Provide the [x, y] coordinate of the cell's center where the given text is located.  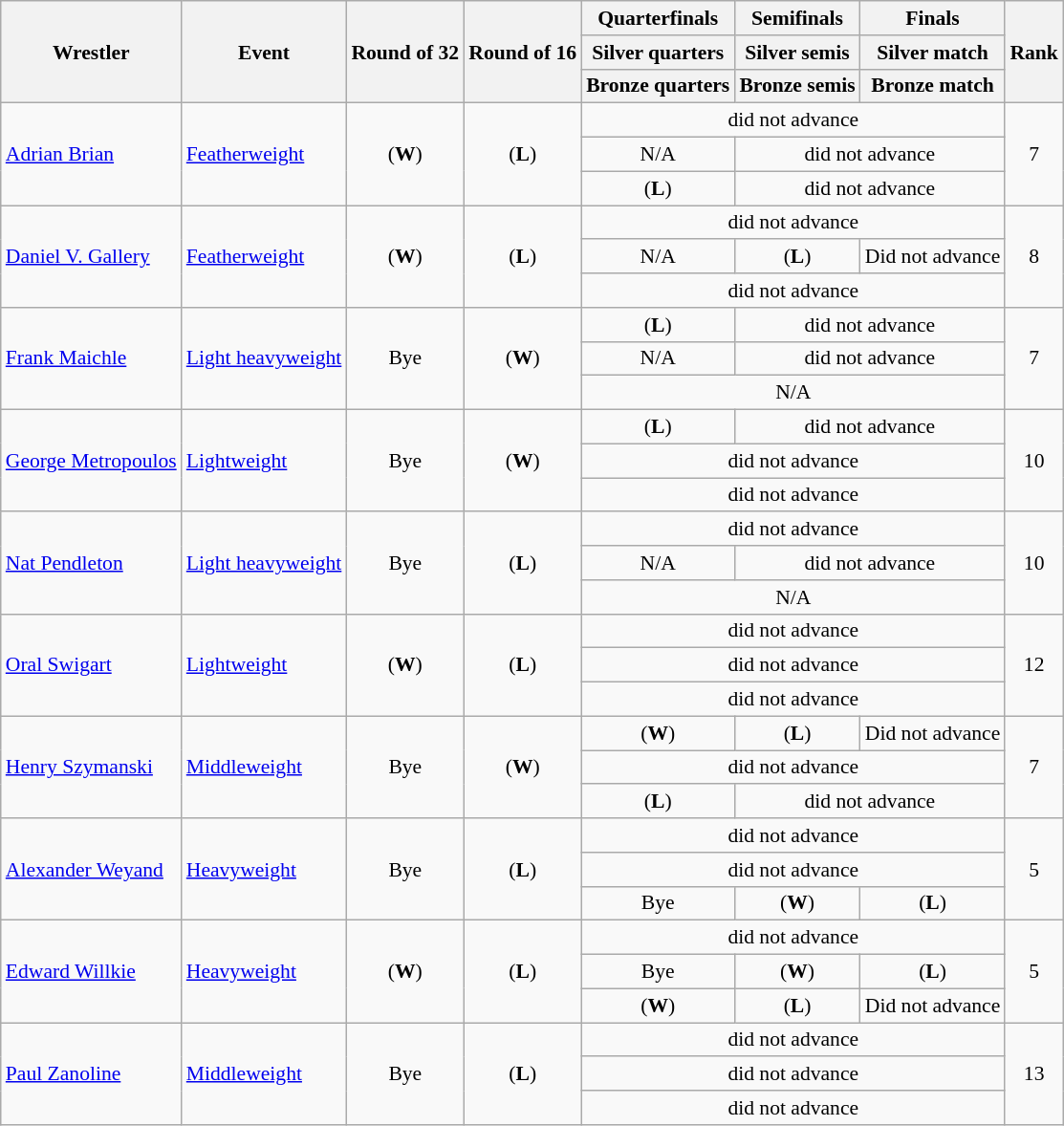
Silver quarters [658, 53]
Bronze semis [797, 86]
13 [1034, 1074]
8 [1034, 256]
Frank Maichle [92, 359]
Nat Pendleton [92, 564]
Wrestler [92, 52]
Oral Swigart [92, 665]
Finals [933, 18]
Quarterfinals [658, 18]
Alexander Weyand [92, 870]
Round of 16 [522, 52]
12 [1034, 665]
Henry Szymanski [92, 767]
Adrian Brian [92, 155]
Daniel V. Gallery [92, 256]
Silver match [933, 53]
Silver semis [797, 53]
Event [264, 52]
Paul Zanoline [92, 1074]
Bronze match [933, 86]
Edward Willkie [92, 971]
Rank [1034, 52]
Bronze quarters [658, 86]
George Metropoulos [92, 461]
Semifinals [797, 18]
Round of 32 [405, 52]
